Return the [X, Y] coordinate for the center point of the cell that contains the specified text.  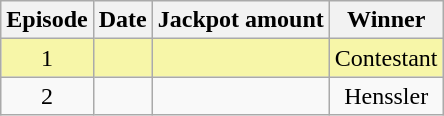
Episode [47, 20]
1 [47, 58]
2 [47, 96]
Henssler [386, 96]
Date [122, 20]
Jackpot amount [240, 20]
Contestant [386, 58]
Winner [386, 20]
